Identify which cell holds the provided text, then report its [x, y] central coordinate. 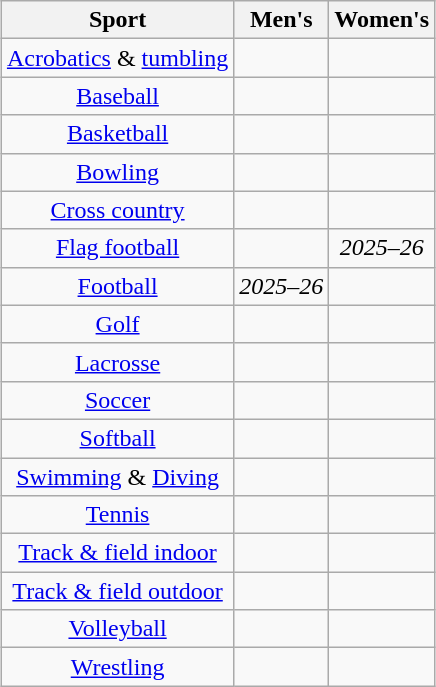
Cross country [117, 210]
Bowling [117, 172]
Track & field outdoor [117, 591]
Golf [117, 324]
Basketball [117, 134]
Men's [282, 20]
Baseball [117, 96]
Acrobatics & tumbling [117, 58]
Swimming & Diving [117, 477]
Football [117, 286]
Soccer [117, 400]
Volleyball [117, 629]
Wrestling [117, 667]
Softball [117, 438]
Track & field indoor [117, 553]
Sport [117, 20]
Lacrosse [117, 362]
Tennis [117, 515]
Women's [382, 20]
Flag football [117, 248]
